Pinpoint the cell where the given text exists, returning its (x, y) midpoint coordinate. 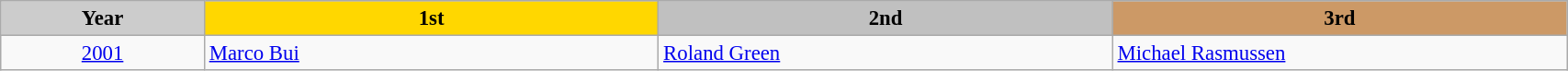
Marco Bui (431, 53)
Roland Green (886, 53)
3rd (1339, 18)
Year (103, 18)
2nd (886, 18)
Michael Rasmussen (1339, 53)
2001 (103, 53)
1st (431, 18)
